For the text-containing cell, return its midpoint in [X, Y] coordinate format. 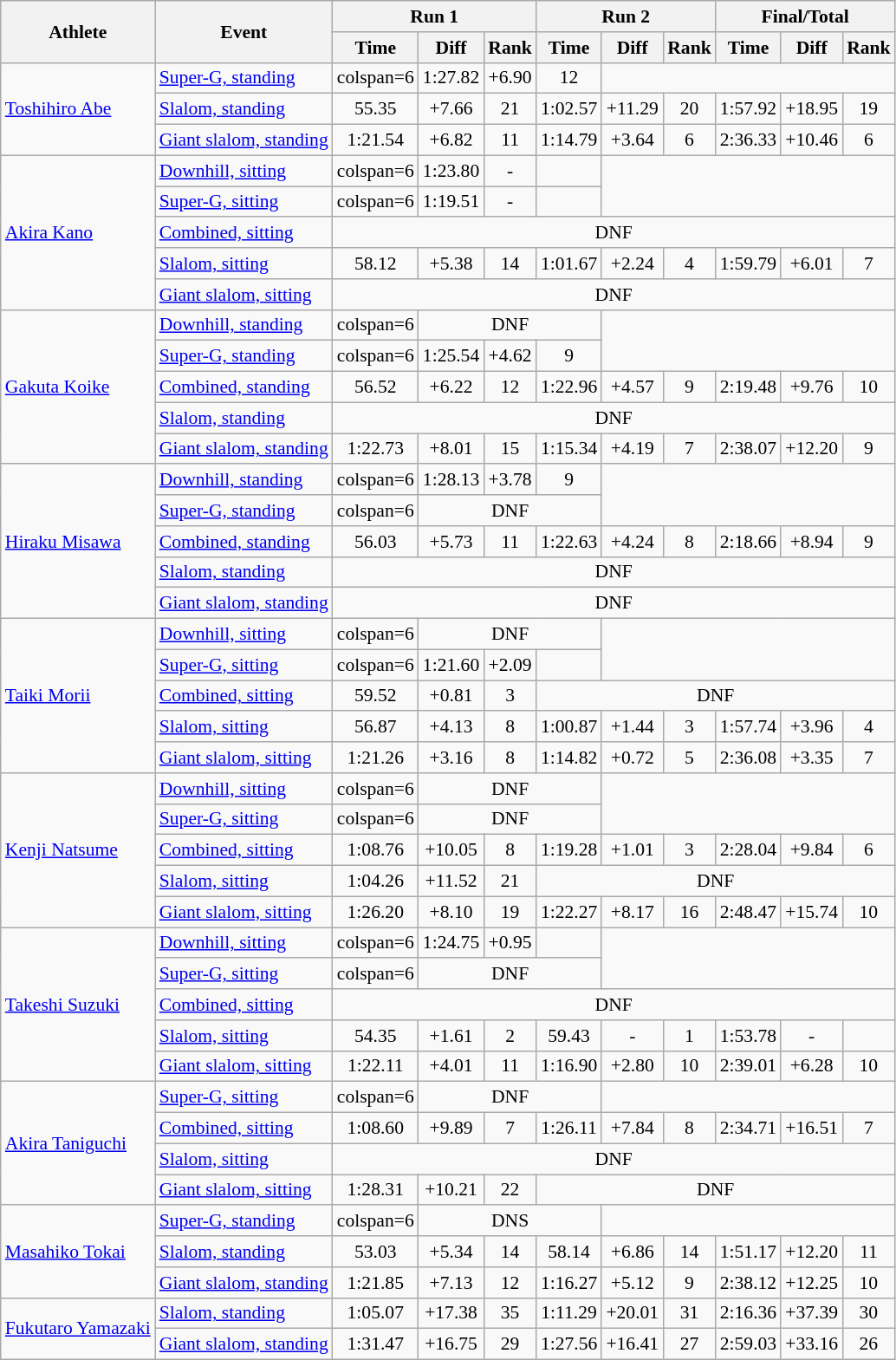
31 [690, 1313]
+5.38 [451, 264]
59.43 [568, 1036]
1:25.54 [451, 356]
+2.80 [633, 1066]
59.52 [376, 696]
1:21.85 [376, 1283]
Athlete [78, 31]
DNS [510, 1221]
53.03 [376, 1252]
30 [868, 1313]
+6.28 [811, 1066]
58.12 [376, 264]
1:19.51 [451, 202]
1:27.56 [568, 1344]
+16.75 [451, 1344]
1:02.57 [568, 109]
+20.01 [633, 1313]
16 [690, 912]
+2.24 [633, 264]
+3.16 [451, 758]
Run 2 [626, 16]
27 [690, 1344]
+9.76 [811, 387]
+9.84 [811, 850]
1:21.26 [376, 758]
1:16.90 [568, 1066]
Akira Taniguchi [78, 1143]
+6.86 [633, 1252]
+16.51 [811, 1129]
+7.13 [451, 1283]
1:08.60 [376, 1129]
+0.81 [451, 696]
Event [244, 31]
+10.05 [451, 850]
+10.46 [811, 140]
1:26.20 [376, 912]
+8.10 [451, 912]
+6.82 [451, 140]
54.35 [376, 1036]
Fukutaro Yamazaki [78, 1328]
1:22.96 [568, 387]
1:31.47 [376, 1344]
+8.94 [811, 542]
1 [690, 1036]
29 [510, 1344]
+5.12 [633, 1283]
1:28.31 [376, 1190]
1:22.63 [568, 542]
2 [510, 1036]
1:21.54 [376, 140]
+8.17 [633, 912]
1:28.13 [451, 480]
+33.16 [811, 1344]
+4.24 [633, 542]
+0.95 [510, 943]
55.35 [376, 109]
35 [510, 1313]
2:19.48 [749, 387]
+4.57 [633, 387]
+6.22 [451, 387]
+7.84 [633, 1129]
+37.39 [811, 1313]
1:57.74 [749, 727]
56.03 [376, 542]
1:27.82 [451, 78]
+17.38 [451, 1313]
+18.95 [811, 109]
Masahiko Tokai [78, 1252]
Final/Total [806, 16]
+2.09 [510, 665]
+4.01 [451, 1066]
58.14 [568, 1252]
+3.96 [811, 727]
+11.29 [633, 109]
1:22.11 [376, 1066]
Takeshi Suzuki [78, 1005]
+10.21 [451, 1190]
Kenji Natsume [78, 850]
1:24.75 [451, 943]
+5.73 [451, 542]
5 [690, 758]
+6.01 [811, 264]
1:01.67 [568, 264]
+1.44 [633, 727]
+15.74 [811, 912]
15 [510, 449]
1:00.87 [568, 727]
+5.34 [451, 1252]
2:34.71 [749, 1129]
+7.66 [451, 109]
2:16.36 [749, 1313]
1:21.60 [451, 665]
1:19.28 [568, 850]
20 [690, 109]
2:28.04 [749, 850]
1:59.79 [749, 264]
+0.72 [633, 758]
+16.41 [633, 1344]
1:14.79 [568, 140]
Hiraku Misawa [78, 542]
+9.89 [451, 1129]
56.87 [376, 727]
1:51.17 [749, 1252]
Gakuta Koike [78, 387]
1:05.07 [376, 1313]
2:18.66 [749, 542]
+3.78 [510, 480]
1:16.27 [568, 1283]
Akira Kano [78, 232]
1:14.82 [568, 758]
Toshihiro Abe [78, 109]
1:22.73 [376, 449]
+1.61 [451, 1036]
+4.13 [451, 727]
2:48.47 [749, 912]
+3.64 [633, 140]
26 [868, 1344]
22 [510, 1190]
+3.35 [811, 758]
Run 1 [435, 16]
+12.25 [811, 1283]
1:23.80 [451, 171]
1:15.34 [568, 449]
+4.19 [633, 449]
2:38.07 [749, 449]
2:38.12 [749, 1283]
+6.90 [510, 78]
2:36.08 [749, 758]
2:36.33 [749, 140]
1:26.11 [568, 1129]
1:57.92 [749, 109]
+11.52 [451, 882]
Taiki Morii [78, 696]
2:59.03 [749, 1344]
1:11.29 [568, 1313]
1:08.76 [376, 850]
56.52 [376, 387]
1:22.27 [568, 912]
+8.01 [451, 449]
+1.01 [633, 850]
2:39.01 [749, 1066]
1:04.26 [376, 882]
+4.62 [510, 356]
1:53.78 [749, 1036]
